From the cell containing the given text, extract its center point as (x, y) coordinate. 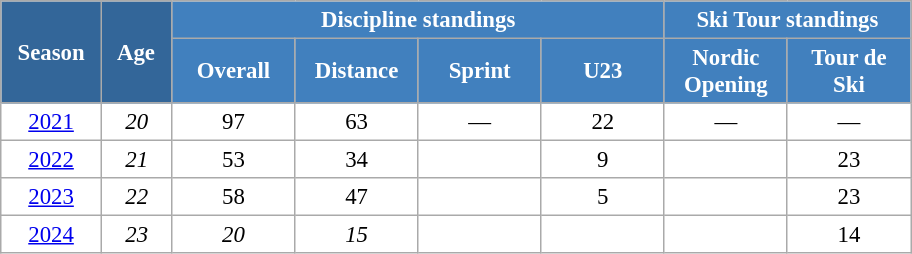
Age (136, 52)
Ski Tour standings (787, 20)
2023 (52, 197)
34 (356, 160)
15 (356, 235)
Sprint (480, 72)
5 (602, 197)
U23 (602, 72)
Season (52, 52)
53 (234, 160)
58 (234, 197)
Distance (356, 72)
2022 (52, 160)
2024 (52, 235)
9 (602, 160)
47 (356, 197)
21 (136, 160)
Discipline standings (418, 20)
63 (356, 122)
97 (234, 122)
NordicOpening (726, 72)
2021 (52, 122)
14 (848, 235)
Overall (234, 72)
Tour deSki (848, 72)
